Return the (X, Y) coordinate for the center point of the cell that contains the specified text.  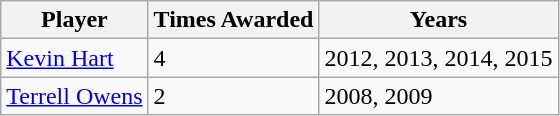
Times Awarded (234, 20)
2 (234, 96)
2012, 2013, 2014, 2015 (438, 58)
Terrell Owens (74, 96)
Kevin Hart (74, 58)
Years (438, 20)
2008, 2009 (438, 96)
Player (74, 20)
4 (234, 58)
